Search for the cell housing the specified text and yield its [X, Y] center coordinate. 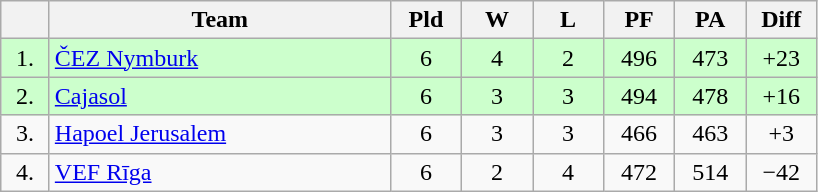
2. [26, 96]
+3 [782, 134]
496 [640, 58]
PA [710, 20]
Diff [782, 20]
494 [640, 96]
473 [710, 58]
+23 [782, 58]
Cajasol [220, 96]
−42 [782, 172]
Pld [426, 20]
466 [640, 134]
472 [640, 172]
4. [26, 172]
Hapoel Jerusalem [220, 134]
L [568, 20]
ČEZ Nymburk [220, 58]
Team [220, 20]
W [496, 20]
478 [710, 96]
VEF Rīga [220, 172]
+16 [782, 96]
463 [710, 134]
3. [26, 134]
1. [26, 58]
PF [640, 20]
514 [710, 172]
